Return the (X, Y) coordinate for the center point of the cell that contains the specified text.  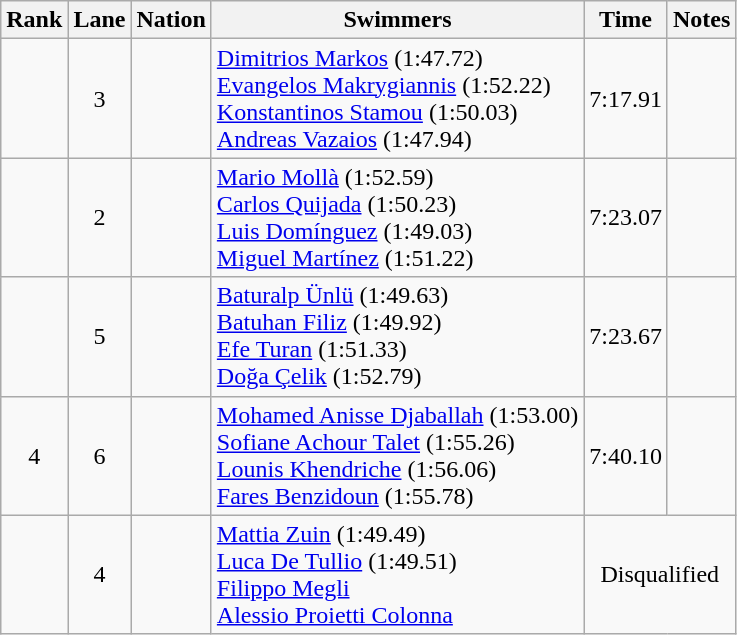
Mario Mollà (1:52.59)Carlos Quijada (1:50.23)Luis Domínguez (1:49.03)Miguel Martínez (1:51.22) (397, 218)
Disqualified (660, 574)
7:23.67 (626, 336)
Dimitrios Markos (1:47.72)Evangelos Makrygiannis (1:52.22)Konstantinos Stamou (1:50.03)Andreas Vazaios (1:47.94) (397, 98)
Time (626, 20)
Mattia Zuin (1:49.49)Luca De Tullio (1:49.51)Filippo MegliAlessio Proietti Colonna (397, 574)
Notes (701, 20)
3 (100, 98)
Mohamed Anisse Djaballah (1:53.00)Sofiane Achour Talet (1:55.26)Lounis Khendriche (1:56.06)Fares Benzidoun (1:55.78) (397, 456)
2 (100, 218)
Baturalp Ünlü (1:49.63)Batuhan Filiz (1:49.92)Efe Turan (1:51.33)Doğa Çelik (1:52.79) (397, 336)
Nation (171, 20)
7:17.91 (626, 98)
7:23.07 (626, 218)
6 (100, 456)
Rank (34, 20)
7:40.10 (626, 456)
Lane (100, 20)
Swimmers (397, 20)
5 (100, 336)
